Provide the [X, Y] coordinate of the cell's center where the given text is located.  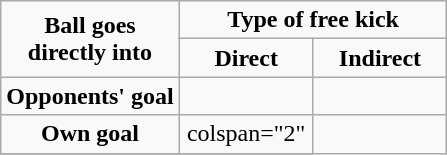
Type of free kick [313, 20]
colspan="2" [246, 134]
Indirect [380, 58]
Own goal [90, 134]
Opponents' goal [90, 96]
Ball goes directly into [90, 39]
Direct [246, 58]
